Detect which cell encompasses the target text, then output its [x, y] center coordinate. 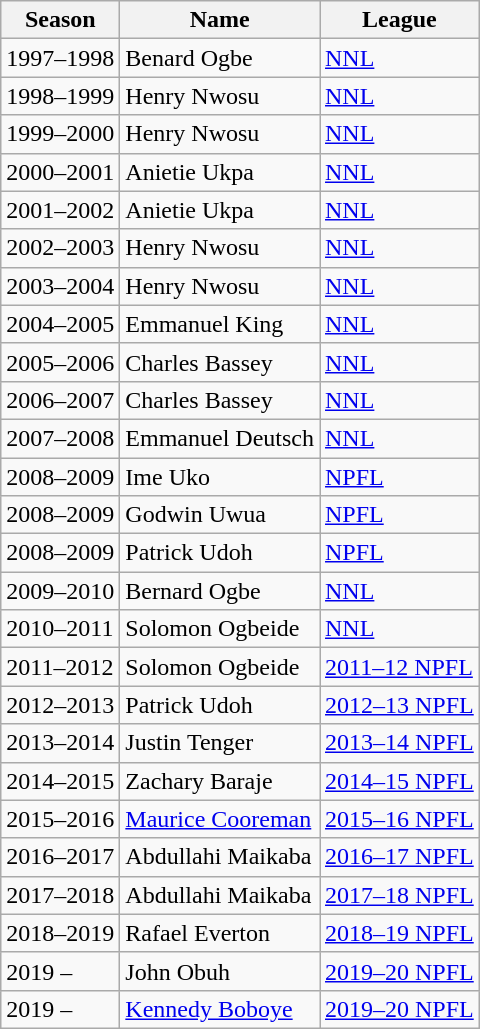
1999–2000 [60, 134]
1997–1998 [60, 58]
2016–2017 [60, 857]
2011–12 NPFL [400, 667]
Benard Ogbe [220, 58]
Emmanuel Deutsch [220, 438]
1998–1999 [60, 96]
2006–2007 [60, 400]
2018–2019 [60, 933]
2011–2012 [60, 667]
Maurice Cooreman [220, 819]
Zachary Baraje [220, 781]
2012–2013 [60, 705]
Justin Tenger [220, 743]
2017–2018 [60, 895]
Godwin Uwua [220, 515]
2017–18 NPFL [400, 895]
Name [220, 20]
2005–2006 [60, 362]
2016–17 NPFL [400, 857]
2014–15 NPFL [400, 781]
Rafael Everton [220, 933]
2003–2004 [60, 286]
2007–2008 [60, 438]
2001–2002 [60, 210]
Ime Uko [220, 477]
2014–2015 [60, 781]
2015–16 NPFL [400, 819]
2004–2005 [60, 324]
Bernard Ogbe [220, 591]
2009–2010 [60, 591]
2000–2001 [60, 172]
2013–14 NPFL [400, 743]
2015–2016 [60, 819]
Kennedy Boboye [220, 1009]
Emmanuel King [220, 324]
John Obuh [220, 971]
2013–2014 [60, 743]
Season [60, 20]
2018–19 NPFL [400, 933]
2002–2003 [60, 248]
League [400, 20]
2010–2011 [60, 629]
2012–13 NPFL [400, 705]
